Detect which cell encompasses the target text, then output its (X, Y) center coordinate. 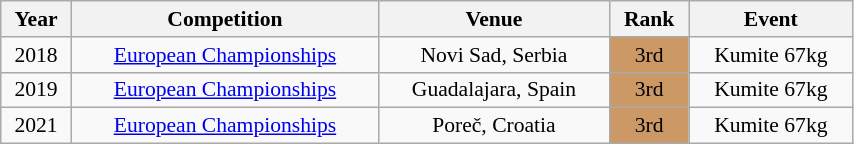
Event (770, 19)
2021 (36, 126)
Rank (649, 19)
Year (36, 19)
Poreč, Croatia (494, 126)
Venue (494, 19)
2018 (36, 55)
Guadalajara, Spain (494, 90)
Competition (224, 19)
2019 (36, 90)
Novi Sad, Serbia (494, 55)
